From the cell containing the given text, extract its center point as (X, Y) coordinate. 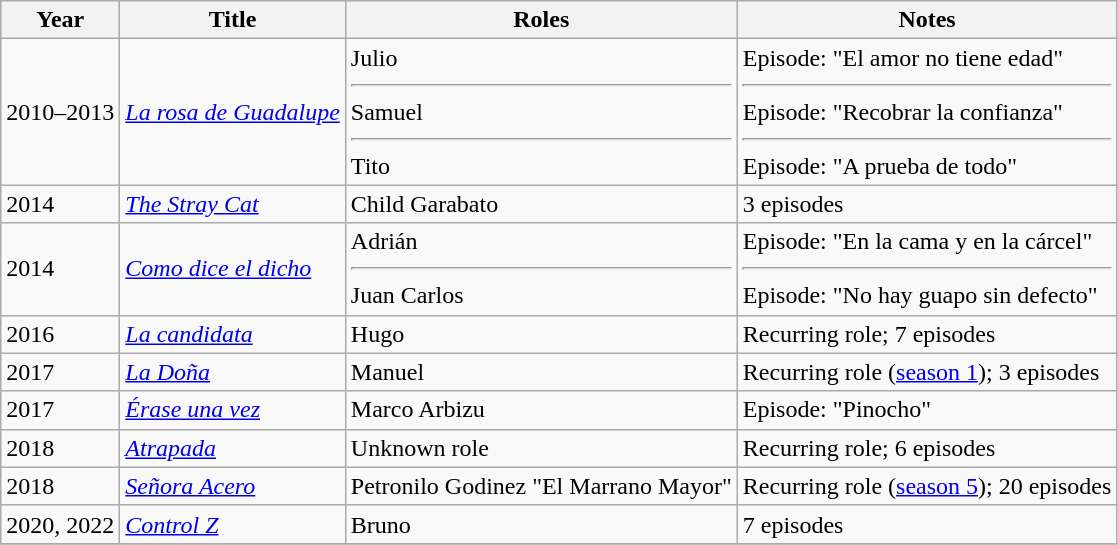
Title (233, 20)
Year (60, 20)
Manuel (541, 372)
JulioSamuelTito (541, 112)
AdriánJuan Carlos (541, 269)
Notes (927, 20)
Recurring role (season 1); 3 episodes (927, 372)
Érase una vez (233, 410)
Hugo (541, 334)
2020, 2022 (60, 524)
La rosa de Guadalupe (233, 112)
The Stray Cat (233, 204)
2016 (60, 334)
Control Z (233, 524)
Unknown role (541, 448)
Señora Acero (233, 486)
Episode: "Pinocho" (927, 410)
Episode: "El amor no tiene edad"Episode: "Recobrar la confianza"Episode: "A prueba de todo" (927, 112)
Como dice el dicho (233, 269)
Recurring role; 7 episodes (927, 334)
2010–2013 (60, 112)
3 episodes (927, 204)
Roles (541, 20)
Marco Arbizu (541, 410)
7 episodes (927, 524)
Child Garabato (541, 204)
La Doña (233, 372)
Atrapada (233, 448)
Petronilo Godinez "El Marrano Mayor" (541, 486)
Episode: "En la cama y en la cárcel"Episode: "No hay guapo sin defecto" (927, 269)
La candidata (233, 334)
Recurring role (season 5); 20 episodes (927, 486)
Recurring role; 6 episodes (927, 448)
Bruno (541, 524)
